Output the [x, y] coordinate of the center of the cell containing the given text.  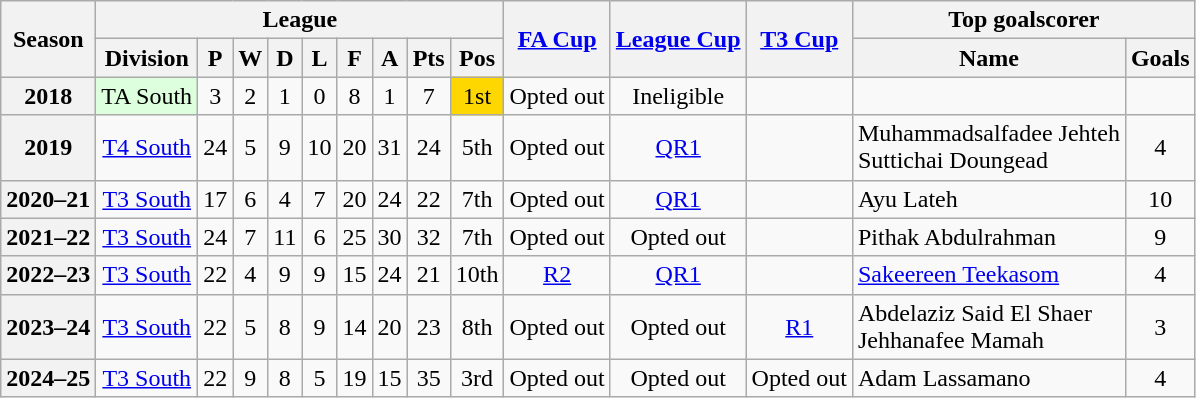
Pos [477, 58]
2018 [48, 96]
35 [428, 378]
Pithak Abdulrahman [988, 237]
23 [428, 326]
1st [477, 96]
Muhammadsalfadee Jehteh Suttichai Doungead [988, 148]
D [285, 58]
League Cup [678, 39]
P [216, 58]
31 [390, 148]
3rd [477, 378]
32 [428, 237]
17 [216, 199]
25 [354, 237]
2024–25 [48, 378]
Division [147, 58]
21 [428, 275]
Name [988, 58]
19 [354, 378]
Goals [1160, 58]
2021–22 [48, 237]
2 [250, 96]
Abdelaziz Said El Shaer Jehhanafee Mamah [988, 326]
W [250, 58]
Ineligible [678, 96]
Ayu Lateh [988, 199]
14 [354, 326]
Top goalscorer [1024, 20]
5th [477, 148]
A [390, 58]
FA Cup [557, 39]
League [300, 20]
8th [477, 326]
F [354, 58]
2020–21 [48, 199]
Pts [428, 58]
L [320, 58]
2019 [48, 148]
10th [477, 275]
T3 Cup [799, 39]
Sakeereen Teekasom [988, 275]
R1 [799, 326]
Season [48, 39]
TA South [147, 96]
2023–24 [48, 326]
T4 South [147, 148]
2022–23 [48, 275]
30 [390, 237]
Adam Lassamano [988, 378]
11 [285, 237]
0 [320, 96]
R2 [557, 275]
